Return the (X, Y) coordinate for the center point of the cell that contains the specified text.  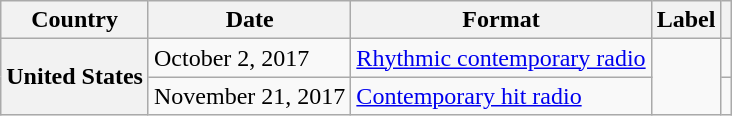
Date (249, 20)
October 2, 2017 (249, 58)
November 21, 2017 (249, 96)
Format (501, 20)
Country (75, 20)
Contemporary hit radio (501, 96)
Label (686, 20)
Rhythmic contemporary radio (501, 58)
United States (75, 77)
